Return (x, y) of the center of cell containing provided text 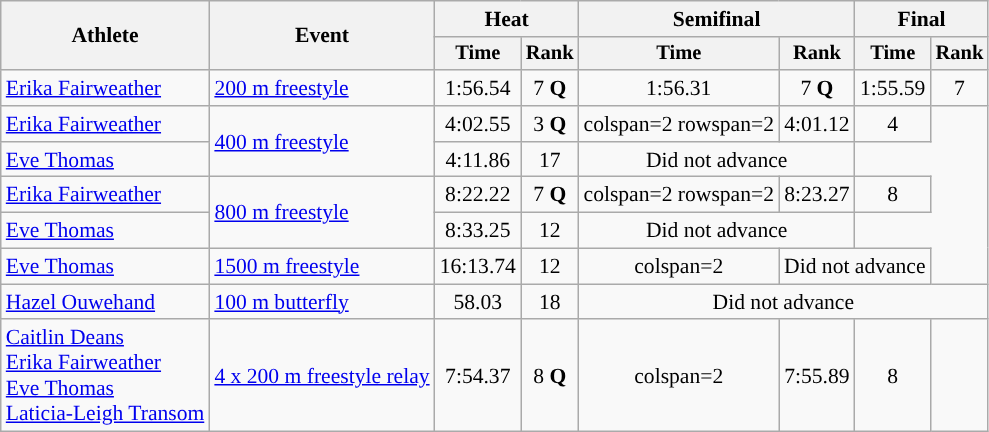
8:33.25 (478, 231)
18 (550, 302)
1:56.31 (678, 88)
Heat (507, 19)
4:11.86 (478, 160)
400 m freestyle (322, 142)
8:22.22 (478, 195)
4 x 200 m freestyle relay (322, 376)
58.03 (478, 302)
100 m butterfly (322, 302)
8 Q (550, 376)
4:02.55 (478, 124)
17 (550, 160)
200 m freestyle (322, 88)
7:54.37 (478, 376)
4:01.12 (817, 124)
4 (893, 124)
Event (322, 36)
800 m freestyle (322, 212)
Hazel Ouwehand (106, 302)
1:55.59 (893, 88)
16:13.74 (478, 267)
3 Q (550, 124)
Final (922, 19)
7:55.89 (817, 376)
Semifinal (716, 19)
1500 m freestyle (322, 267)
Athlete (106, 36)
8:23.27 (817, 195)
1:56.54 (478, 88)
7 (960, 88)
Caitlin DeansErika FairweatherEve ThomasLaticia-Leigh Transom (106, 376)
